Search for the cell housing the specified text and yield its (X, Y) center coordinate. 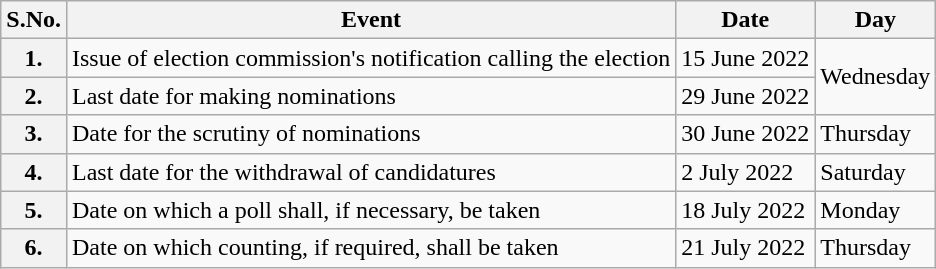
Wednesday (876, 77)
2 July 2022 (746, 172)
Date on which a poll shall, if necessary, be taken (370, 210)
15 June 2022 (746, 58)
30 June 2022 (746, 134)
S.No. (34, 20)
Date on which counting, if required, shall be taken (370, 248)
21 July 2022 (746, 248)
1. (34, 58)
Monday (876, 210)
Event (370, 20)
4. (34, 172)
Date (746, 20)
Last date for making nominations (370, 96)
18 July 2022 (746, 210)
6. (34, 248)
Issue of election commission's notification calling the election (370, 58)
Day (876, 20)
Saturday (876, 172)
Date for the scrutiny of nominations (370, 134)
Last date for the withdrawal of candidatures (370, 172)
2. (34, 96)
5. (34, 210)
3. (34, 134)
29 June 2022 (746, 96)
